Capture the cell that displays the provided text and extract its (x, y) central coordinate. 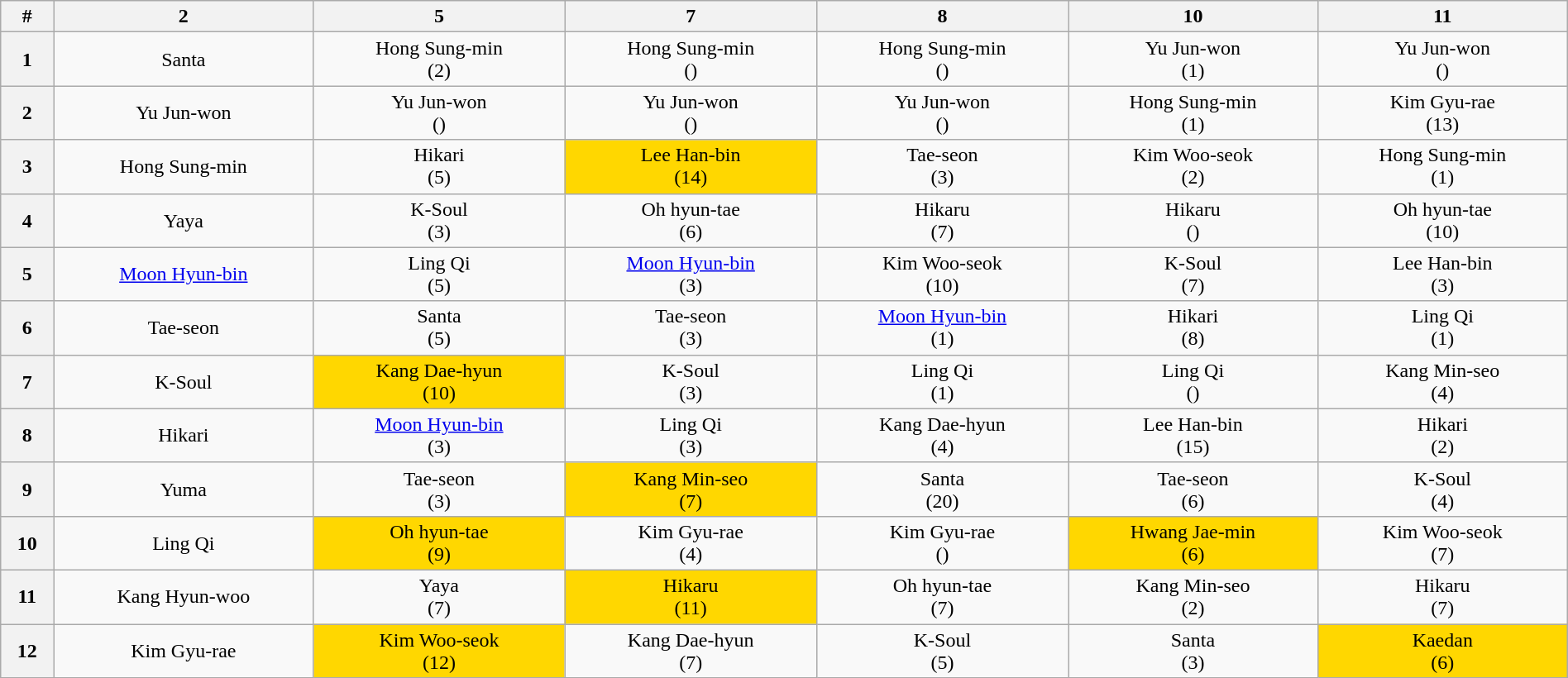
Lee Han-bin (15) (1193, 435)
Oh hyun-tae(9) (439, 542)
Santa(5) (439, 327)
Santa (184, 60)
Yu Jun-won (184, 112)
Moon Hyun-bin(1) (942, 327)
Hong Sung-min(2) (439, 60)
Oh hyun-tae(6) (691, 220)
Kang Hyun-woo (184, 597)
Hikaru() (1193, 220)
Tae-seon(6) (1193, 489)
K-Soul(4) (1442, 489)
Yu Jun-won(1) (1193, 60)
Hikari (184, 435)
6 (27, 327)
Hong Sung-min (184, 167)
Kim Gyu-rae(13) (1442, 112)
9 (27, 489)
Santa(3) (1193, 650)
Yaya(7) (439, 597)
12 (27, 650)
Kim Gyu-rae (184, 650)
Ling Qi(3) (691, 435)
Ling Qi (184, 542)
Yuma (184, 489)
Tae-seon (184, 327)
K-Soul (184, 382)
Ling Qi(5) (439, 275)
Kang Dae-hyun(7) (691, 650)
Kang Min-seo(4) (1442, 382)
Hwang Jae-min(6) (1193, 542)
Kang Dae-hyun(10) (439, 382)
Oh hyun-tae(10) (1442, 220)
Moon Hyun-bin (184, 275)
Kim Woo-seok(2) (1193, 167)
# (27, 17)
4 (27, 220)
Kang Min-seo(2) (1193, 597)
Oh hyun-tae(7) (942, 597)
3 (27, 167)
K-Soul(7) (1193, 275)
Kim Woo-seok(7) (1442, 542)
Hikaru(11) (691, 597)
Kim Woo-seok(12) (439, 650)
Ling Qi() (1193, 382)
Lee Han-bin (3) (1442, 275)
Hikari (8) (1193, 327)
Kang Dae-hyun(4) (942, 435)
Hikari (2) (1442, 435)
Lee Han-bin(14) (691, 167)
Kang Min-seo(7) (691, 489)
Yaya (184, 220)
Santa(20) (942, 489)
Kim Gyu-rae() (942, 542)
Kim Woo-seok(10) (942, 275)
Kim Gyu-rae(4) (691, 542)
Kaedan(6) (1442, 650)
K-Soul(5) (942, 650)
1 (27, 60)
Hikari(5) (439, 167)
